Detect which cell encompasses the target text, then output its [X, Y] center coordinate. 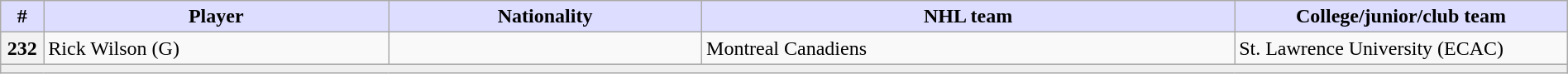
Montreal Canadiens [968, 48]
# [22, 17]
College/junior/club team [1401, 17]
232 [22, 48]
Rick Wilson (G) [217, 48]
St. Lawrence University (ECAC) [1401, 48]
Player [217, 17]
NHL team [968, 17]
Nationality [546, 17]
